Provide the (x, y) coordinate of the cell's center where the given text is located.  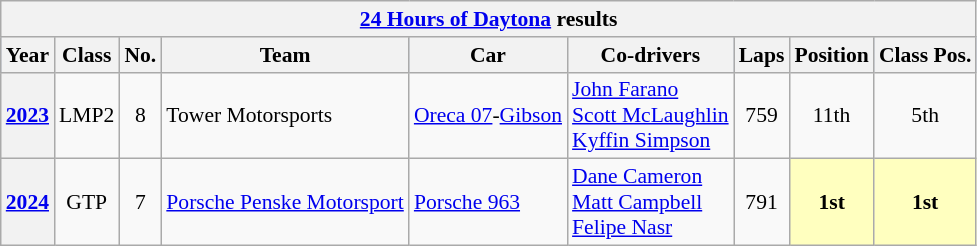
Class (86, 55)
Co-drivers (650, 55)
759 (762, 116)
Team (285, 55)
Laps (762, 55)
Year (28, 55)
GTP (86, 202)
Porsche 963 (488, 202)
2023 (28, 116)
11th (831, 116)
Dane Cameron Matt Campbell Felipe Nasr (650, 202)
Oreca 07-Gibson (488, 116)
24 Hours of Daytona results (489, 19)
8 (140, 116)
Tower Motorsports (285, 116)
5th (925, 116)
2024 (28, 202)
John Farano Scott McLaughlin Kyffin Simpson (650, 116)
LMP2 (86, 116)
791 (762, 202)
Position (831, 55)
Porsche Penske Motorsport (285, 202)
No. (140, 55)
Class Pos. (925, 55)
7 (140, 202)
Car (488, 55)
